Locate the cell with the specified text and output its (X, Y) center coordinate. 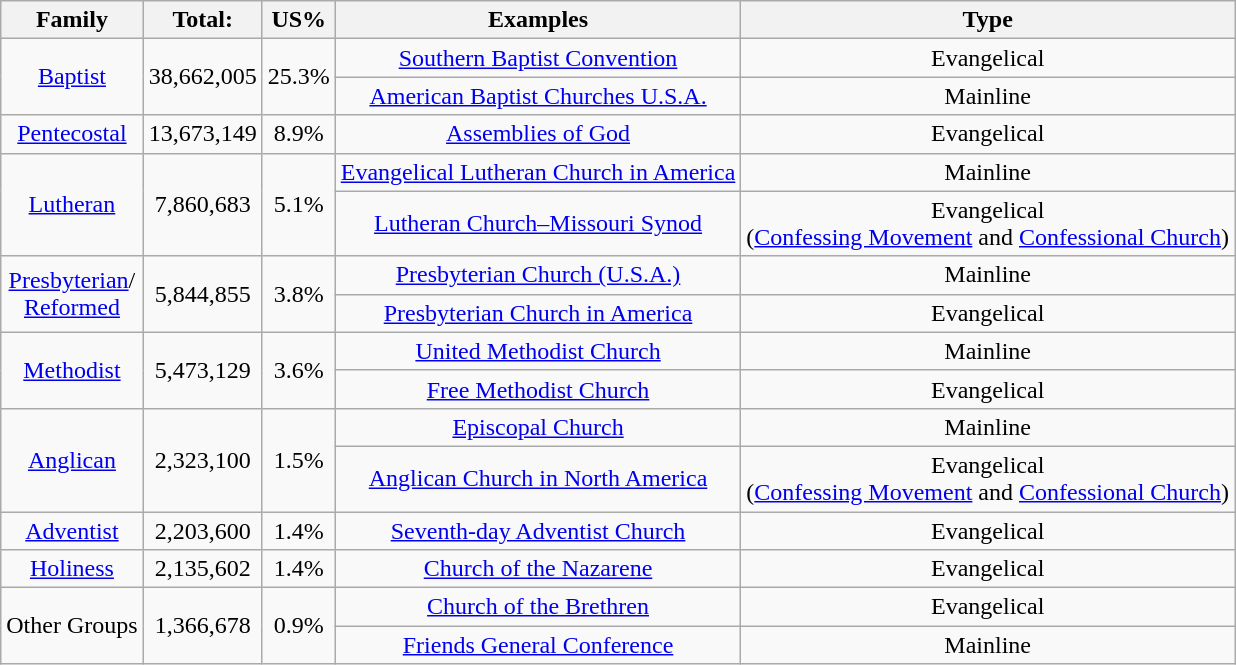
Adventist (72, 531)
1,366,678 (202, 626)
25.3% (298, 77)
Holiness (72, 569)
Friends General Conference (538, 645)
Type (988, 20)
Presbyterian Church (U.S.A.) (538, 275)
Lutheran (72, 204)
3.8% (298, 294)
8.9% (298, 134)
Anglican Church in North America (538, 478)
Seventh-day Adventist Church (538, 531)
5,473,129 (202, 370)
Other Groups (72, 626)
Church of the Brethren (538, 607)
Presbyterian/Reformed (72, 294)
Evangelical Lutheran Church in America (538, 172)
Anglican (72, 460)
38,662,005 (202, 77)
Free Methodist Church (538, 389)
Church of the Nazarene (538, 569)
2,135,602 (202, 569)
Episcopal Church (538, 427)
1.5% (298, 460)
American Baptist Churches U.S.A. (538, 96)
13,673,149 (202, 134)
2,323,100 (202, 460)
US% (298, 20)
7,860,683 (202, 204)
2,203,600 (202, 531)
3.6% (298, 370)
5,844,855 (202, 294)
Presbyterian Church in America (538, 313)
Southern Baptist Convention (538, 58)
Assemblies of God (538, 134)
5.1% (298, 204)
Examples (538, 20)
Pentecostal (72, 134)
Family (72, 20)
Lutheran Church–Missouri Synod (538, 224)
United Methodist Church (538, 351)
Methodist (72, 370)
Total: (202, 20)
0.9% (298, 626)
Baptist (72, 77)
